Locate the cell with the specified text and output its (X, Y) center coordinate. 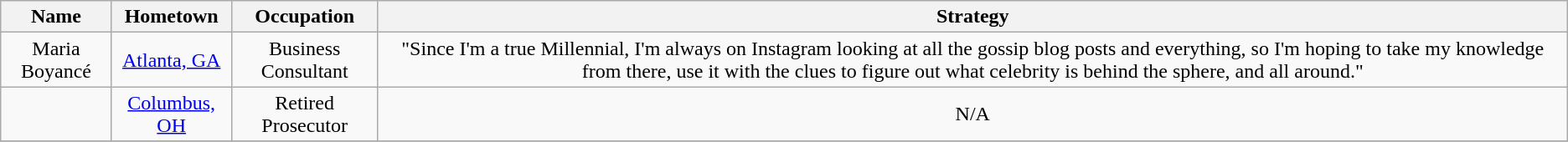
Occupation (305, 17)
Atlanta, GA (171, 60)
Name (57, 17)
Maria Boyancé (57, 60)
Columbus, OH (171, 114)
Strategy (972, 17)
N/A (972, 114)
Hometown (171, 17)
Retired Prosecutor (305, 114)
Business Consultant (305, 60)
